Output the (x, y) coordinate of the center of the cell containing the given text.  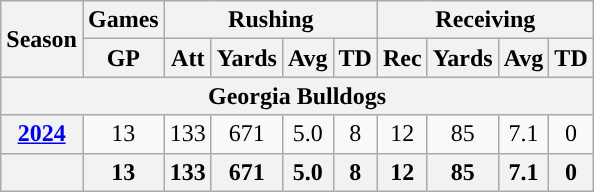
Rec (402, 58)
Games (123, 20)
Rushing (270, 20)
GP (123, 58)
2024 (42, 134)
Georgia Bulldogs (297, 96)
Season (42, 39)
Receiving (485, 20)
Att (188, 58)
